From the cell containing the given text, extract its center point as (x, y) coordinate. 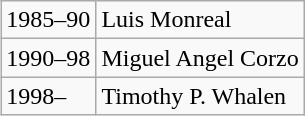
1985–90 (48, 20)
1998– (48, 96)
Miguel Angel Corzo (200, 58)
Timothy P. Whalen (200, 96)
Luis Monreal (200, 20)
1990–98 (48, 58)
